Output the (X, Y) coordinate of the center of the cell containing the given text.  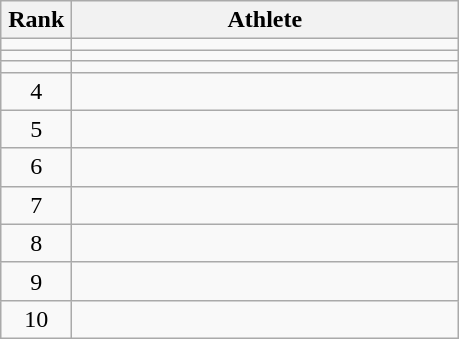
5 (36, 129)
Rank (36, 20)
6 (36, 167)
9 (36, 281)
7 (36, 205)
10 (36, 319)
Athlete (265, 20)
8 (36, 243)
4 (36, 91)
